Return the [X, Y] coordinate for the center point of the cell that contains the specified text.  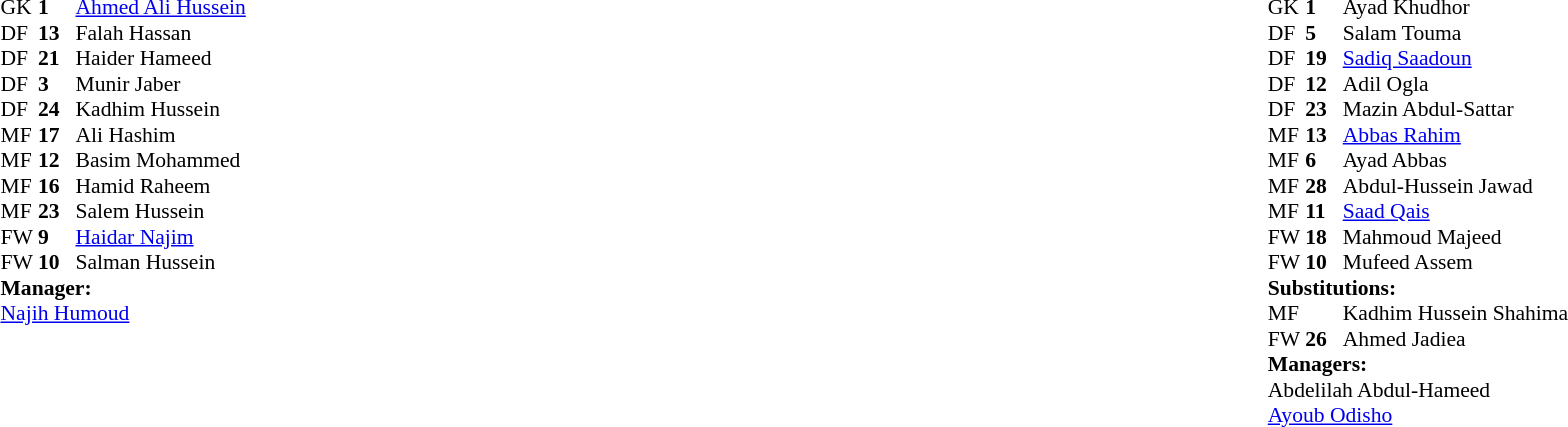
Falah Hassan [161, 33]
Managers: [1418, 365]
Haider Hameed [161, 59]
17 [57, 135]
Salam Touma [1456, 33]
Abdul-Hussein Jawad [1456, 186]
5 [1324, 33]
Mazin Abdul-Sattar [1456, 109]
Hamid Raheem [161, 186]
Adil Ogla [1456, 84]
24 [57, 109]
Kadhim Hussein [161, 109]
3 [57, 84]
9 [57, 237]
Haidar Najim [161, 237]
Abbas Rahim [1456, 135]
Salman Hussein [161, 263]
28 [1324, 186]
6 [1324, 161]
11 [1324, 211]
Salem Hussein [161, 211]
Najih Humoud [122, 313]
16 [57, 186]
Saad Qais [1456, 211]
26 [1324, 339]
Ali Hashim [161, 135]
Substitutions: [1418, 288]
19 [1324, 59]
18 [1324, 237]
Ahmed Jadiea [1456, 339]
Basim Mohammed [161, 161]
Kadhim Hussein Shahima [1456, 313]
21 [57, 59]
Sadiq Saadoun [1456, 59]
Manager: [122, 288]
Ayad Abbas [1456, 161]
Mufeed Assem [1456, 263]
Mahmoud Majeed [1456, 237]
Munir Jaber [161, 84]
